Scan for the cell matching the given text and deliver its [x, y] coordinate at center. 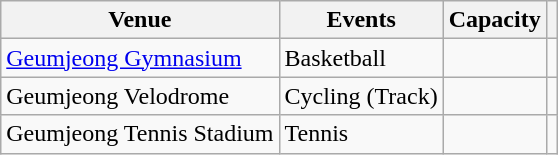
Events [361, 20]
Basketball [361, 58]
Cycling (Track) [361, 96]
Venue [140, 20]
Geumjeong Tennis Stadium [140, 134]
Tennis [361, 134]
Geumjeong Velodrome [140, 96]
Geumjeong Gymnasium [140, 58]
Capacity [494, 20]
